Locate the cell with the specified text and output its (X, Y) center coordinate. 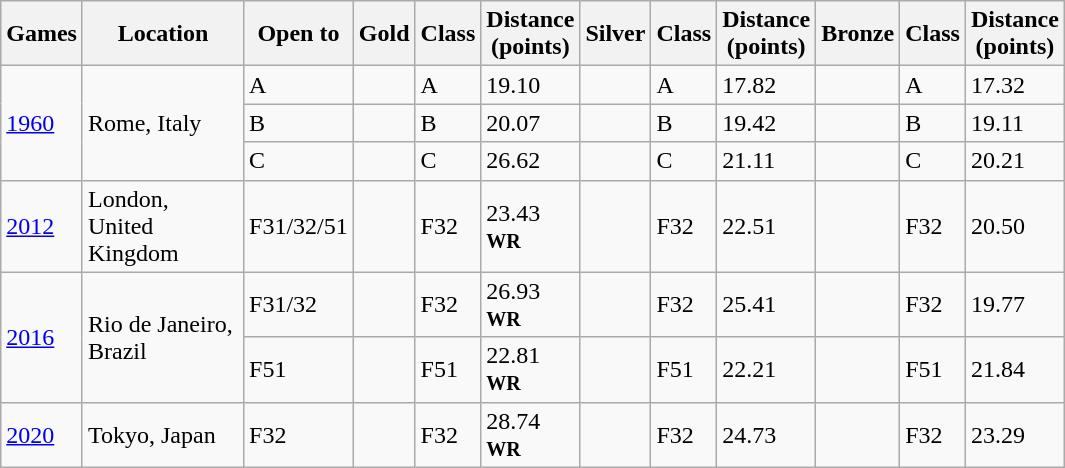
Bronze (858, 34)
25.41 (766, 304)
17.82 (766, 85)
19.42 (766, 123)
Games (42, 34)
Location (162, 34)
1960 (42, 123)
Rio de Janeiro, Brazil (162, 337)
2016 (42, 337)
20.07 (530, 123)
2012 (42, 226)
20.21 (1014, 161)
19.11 (1014, 123)
22.21 (766, 370)
London, United Kingdom (162, 226)
19.77 (1014, 304)
Gold (384, 34)
22.81 WR (530, 370)
2020 (42, 434)
20.50 (1014, 226)
Rome, Italy (162, 123)
23.43 WR (530, 226)
24.73 (766, 434)
17.32 (1014, 85)
Silver (616, 34)
22.51 (766, 226)
F31/32 (299, 304)
21.11 (766, 161)
Tokyo, Japan (162, 434)
26.93 WR (530, 304)
F31/32/51 (299, 226)
19.10 (530, 85)
Open to (299, 34)
26.62 (530, 161)
21.84 (1014, 370)
23.29 (1014, 434)
28.74 WR (530, 434)
